Extract the [x, y] coordinate from the center of the cell holding the provided text.  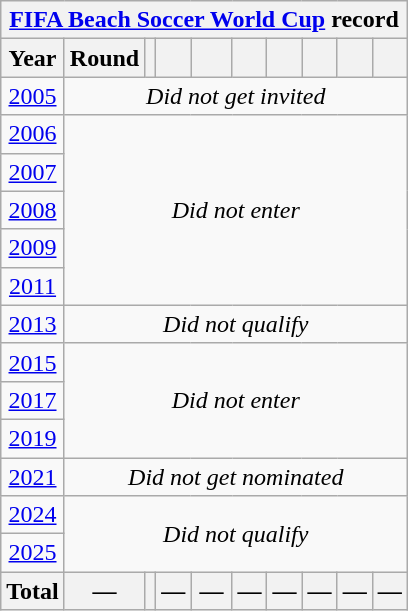
FIFA Beach Soccer World Cup record [204, 20]
2017 [33, 400]
Did not get invited [236, 96]
2006 [33, 134]
2009 [33, 248]
2005 [33, 96]
Year [33, 58]
2021 [33, 477]
2008 [33, 210]
2015 [33, 362]
2024 [33, 515]
2011 [33, 286]
Did not get nominated [236, 477]
2019 [33, 438]
Round [104, 58]
2007 [33, 172]
Total [33, 591]
2013 [33, 324]
2025 [33, 553]
